Detect which cell encompasses the target text, then output its [X, Y] center coordinate. 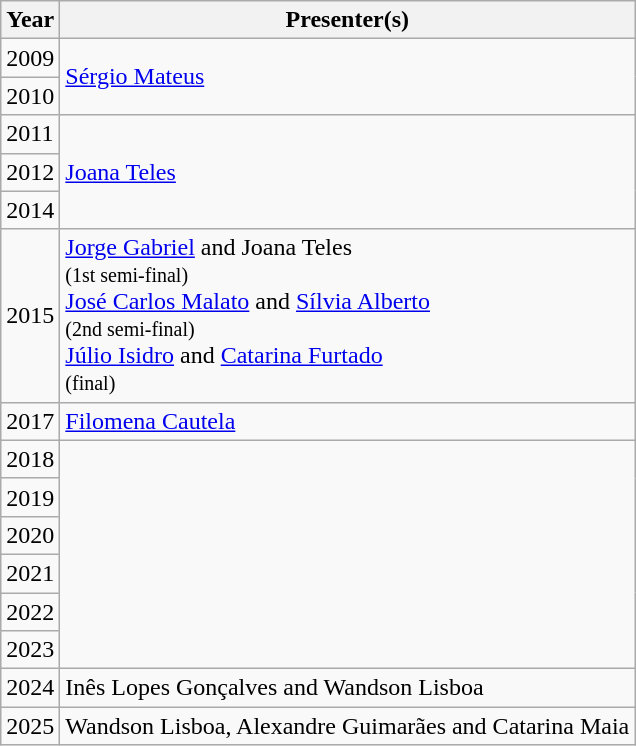
2021 [30, 573]
Wandson Lisboa, Alexandre Guimarães and Catarina Maia [348, 726]
2025 [30, 726]
Jorge Gabriel and Joana Teles (1st semi-final)José Carlos Malato and Sílvia Alberto (2nd semi-final)Júlio Isidro and Catarina Furtado (final) [348, 316]
2012 [30, 172]
Presenter(s) [348, 20]
2017 [30, 421]
2024 [30, 688]
2011 [30, 134]
2022 [30, 611]
2010 [30, 96]
2014 [30, 210]
Inês Lopes Gonçalves and Wandson Lisboa [348, 688]
Joana Teles [348, 172]
2023 [30, 650]
Filomena Cautela [348, 421]
Year [30, 20]
2018 [30, 459]
2015 [30, 316]
2009 [30, 58]
Sérgio Mateus [348, 77]
2020 [30, 535]
2019 [30, 497]
